Extract the (x, y) coordinate from the center of the cell holding the provided text.  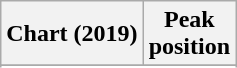
Peakposition (189, 34)
Chart (2019) (72, 34)
